From the cell containing the given text, extract its center point as [X, Y] coordinate. 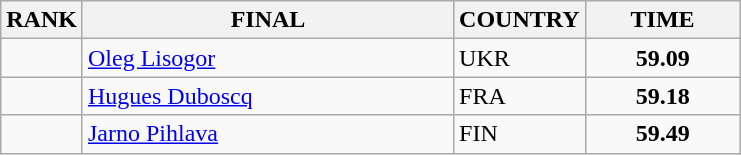
TIME [662, 20]
FINAL [268, 20]
RANK [42, 20]
Oleg Lisogor [268, 58]
FIN [520, 134]
COUNTRY [520, 20]
UKR [520, 58]
Jarno Pihlava [268, 134]
Hugues Duboscq [268, 96]
59.09 [662, 58]
59.18 [662, 96]
FRA [520, 96]
59.49 [662, 134]
